Capture the cell that displays the provided text and extract its [x, y] central coordinate. 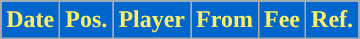
Ref. [332, 20]
Pos. [86, 20]
From [225, 20]
Fee [282, 20]
Player [152, 20]
Date [30, 20]
